Return (X, Y) of the center of cell containing provided text 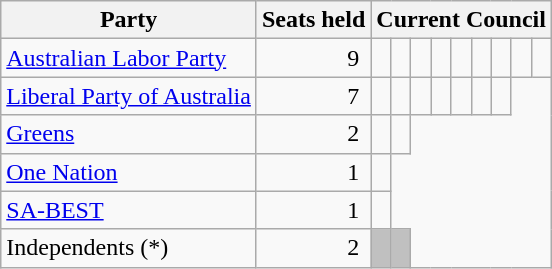
Current Council (462, 20)
SA-BEST (129, 210)
Australian Labor Party (129, 58)
Liberal Party of Australia (129, 96)
One Nation (129, 172)
7 (313, 96)
9 (313, 58)
Party (129, 20)
Seats held (313, 20)
Independents (*) (129, 248)
Greens (129, 134)
